For the text-containing cell, return its midpoint in [X, Y] coordinate format. 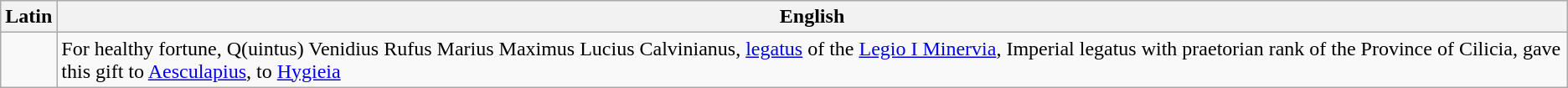
English [812, 17]
Latin [28, 17]
